From the cell containing the given text, extract its center point as [x, y] coordinate. 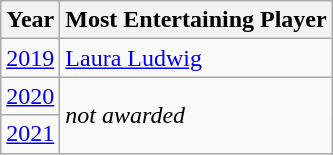
2021 [30, 134]
not awarded [196, 115]
2020 [30, 96]
2019 [30, 58]
Laura Ludwig [196, 58]
Most Entertaining Player [196, 20]
Year [30, 20]
